Determine the [X, Y] coordinate at the center of the cell enclosing the given text.  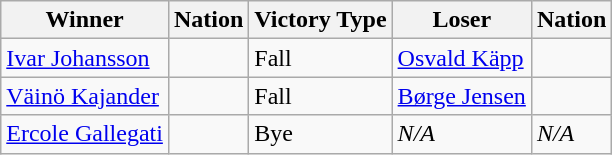
Loser [462, 20]
Väinö Kajander [85, 96]
Børge Jensen [462, 96]
Osvald Käpp [462, 58]
Ercole Gallegati [85, 134]
Winner [85, 20]
Victory Type [320, 20]
Ivar Johansson [85, 58]
Bye [320, 134]
